Find where the given text appears and provide that cell's center as [X, Y] coordinate. 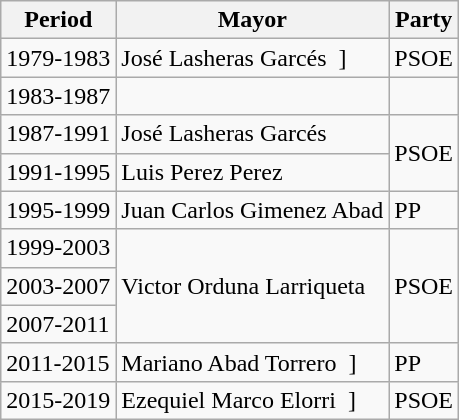
1991-1995 [58, 172]
1987-1991 [58, 134]
Juan Carlos Gimenez Abad [252, 210]
1979-1983 [58, 58]
2003-2007 [58, 286]
1995-1999 [58, 210]
Mariano Abad Torrero ] [252, 362]
José Lasheras Garcés ] [252, 58]
2015-2019 [58, 400]
Luis Perez Perez [252, 172]
Victor Orduna Larriqueta [252, 286]
Party [424, 20]
Mayor [252, 20]
2011-2015 [58, 362]
2007-2011 [58, 324]
José Lasheras Garcés [252, 134]
1983-1987 [58, 96]
Ezequiel Marco Elorri ] [252, 400]
Period [58, 20]
1999-2003 [58, 248]
